Search for the cell housing the specified text and yield its [X, Y] center coordinate. 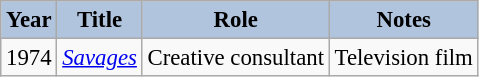
Creative consultant [236, 58]
Notes [404, 20]
Savages [100, 58]
Role [236, 20]
Year [29, 20]
Television film [404, 58]
1974 [29, 58]
Title [100, 20]
